Find where the given text appears and provide that cell's center as [x, y] coordinate. 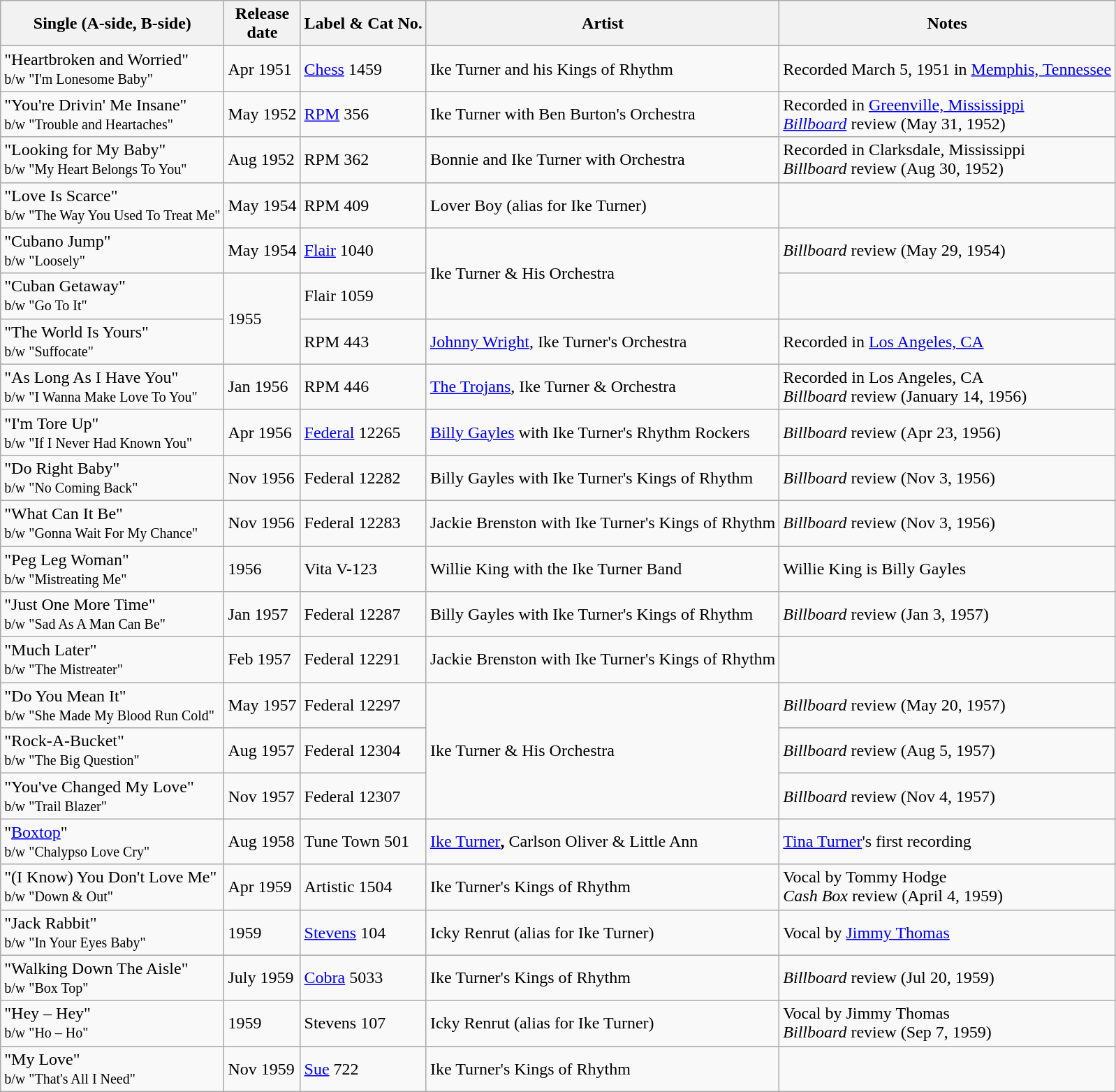
"Much Later"b/w "The Mistreater" [112, 660]
Billboard review (Apr 23, 1956) [947, 432]
Apr 1956 [263, 432]
Federal 12265 [363, 432]
Federal 12297 [363, 706]
Vocal by Jimmy Thomas [947, 932]
Tune Town 501 [363, 841]
"Heartbroken and Worried"b/w "I'm Lonesome Baby" [112, 68]
Johnny Wright, Ike Turner's Orchestra [602, 341]
RPM 362 [363, 159]
Willie King with the Ike Turner Band [602, 569]
Billy Gayles with Ike Turner's Rhythm Rockers [602, 432]
"What Can It Be"b/w "Gonna Wait For My Chance" [112, 523]
Label & Cat No. [363, 24]
Billboard review (Jul 20, 1959) [947, 978]
Nov 1957 [263, 796]
Nov 1959 [263, 1069]
Notes [947, 24]
Recorded in Clarksdale, MississippiBillboard review (Aug 30, 1952) [947, 159]
Cobra 5033 [363, 978]
"Do You Mean It"b/w "She Made My Blood Run Cold" [112, 706]
RPM 443 [363, 341]
Vocal by Jimmy ThomasBillboard review (Sep 7, 1959) [947, 1023]
Billboard review (Nov 4, 1957) [947, 796]
Aug 1957 [263, 750]
RPM 409 [363, 205]
Vita V-123 [363, 569]
Aug 1958 [263, 841]
"Do Right Baby"b/w "No Coming Back" [112, 478]
Single (A-side, B-side) [112, 24]
"Looking for My Baby"b/w "My Heart Belongs To You" [112, 159]
"Cubano Jump"b/w "Loosely" [112, 250]
Sue 722 [363, 1069]
Apr 1951 [263, 68]
Tina Turner's first recording [947, 841]
Flair 1059 [363, 296]
July 1959 [263, 978]
Jan 1957 [263, 615]
May 1957 [263, 706]
Jan 1956 [263, 387]
"You're Drivin' Me Insane"b/w "Trouble and Heartaches" [112, 115]
"Hey – Hey"b/w "Ho – Ho" [112, 1023]
Bonnie and Ike Turner with Orchestra [602, 159]
Billboard review (May 29, 1954) [947, 250]
Releasedate [263, 24]
Billboard review (May 20, 1957) [947, 706]
Federal 12307 [363, 796]
"Love Is Scarce"b/w "The Way You Used To Treat Me" [112, 205]
Apr 1959 [263, 887]
Federal 12291 [363, 660]
Artistic 1504 [363, 887]
Ike Turner with Ben Burton's Orchestra [602, 115]
1956 [263, 569]
Ike Turner and his Kings of Rhythm [602, 68]
"Walking Down The Aisle"b/w "Box Top" [112, 978]
"My Love"b/w "That's All I Need" [112, 1069]
"The World Is Yours"b/w "Suffocate" [112, 341]
Federal 12282 [363, 478]
Feb 1957 [263, 660]
"Cuban Getaway"b/w "Go To It" [112, 296]
"As Long As I Have You"b/w "I Wanna Make Love To You" [112, 387]
Chess 1459 [363, 68]
"Just One More Time"b/w "Sad As A Man Can Be" [112, 615]
1955 [263, 319]
"Boxtop"b/w "Chalypso Love Cry" [112, 841]
Recorded in Greenville, MississippiBillboard review (May 31, 1952) [947, 115]
Lover Boy (alias for Ike Turner) [602, 205]
"I'm Tore Up"b/w "If I Never Had Known You" [112, 432]
May 1952 [263, 115]
"Jack Rabbit"b/w "In Your Eyes Baby" [112, 932]
Billboard review (Jan 3, 1957) [947, 615]
Stevens 107 [363, 1023]
RPM 446 [363, 387]
Stevens 104 [363, 932]
Federal 12287 [363, 615]
RPM 356 [363, 115]
"Peg Leg Woman"b/w "Mistreating Me" [112, 569]
Recorded in Los Angeles, CABillboard review (January 14, 1956) [947, 387]
Recorded March 5, 1951 in Memphis, Tennessee [947, 68]
Federal 12304 [363, 750]
"Rock-A-Bucket"b/w "The Big Question" [112, 750]
Federal 12283 [363, 523]
Willie King is Billy Gayles [947, 569]
Aug 1952 [263, 159]
"You've Changed My Love"b/w "Trail Blazer" [112, 796]
Vocal by Tommy HodgeCash Box review (April 4, 1959) [947, 887]
The Trojans, Ike Turner & Orchestra [602, 387]
Artist [602, 24]
Billboard review (Aug 5, 1957) [947, 750]
Recorded in Los Angeles, CA [947, 341]
Ike Turner, Carlson Oliver & Little Ann [602, 841]
"(I Know) You Don't Love Me"b/w "Down & Out" [112, 887]
Flair 1040 [363, 250]
